Extract the [X, Y] coordinate from the center of the cell holding the provided text.  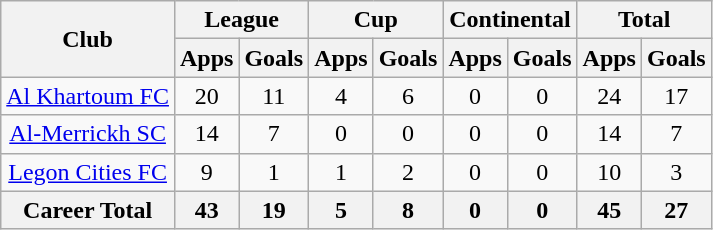
3 [676, 172]
11 [274, 96]
19 [274, 210]
27 [676, 210]
43 [206, 210]
17 [676, 96]
4 [341, 96]
10 [609, 172]
Continental [510, 20]
Career Total [88, 210]
Al-Merrickh SC [88, 134]
5 [341, 210]
Legon Cities FC [88, 172]
Cup [376, 20]
9 [206, 172]
8 [408, 210]
6 [408, 96]
Total [644, 20]
20 [206, 96]
45 [609, 210]
24 [609, 96]
2 [408, 172]
League [241, 20]
Club [88, 39]
Al Khartoum FC [88, 96]
